Capture the cell that displays the provided text and extract its [x, y] central coordinate. 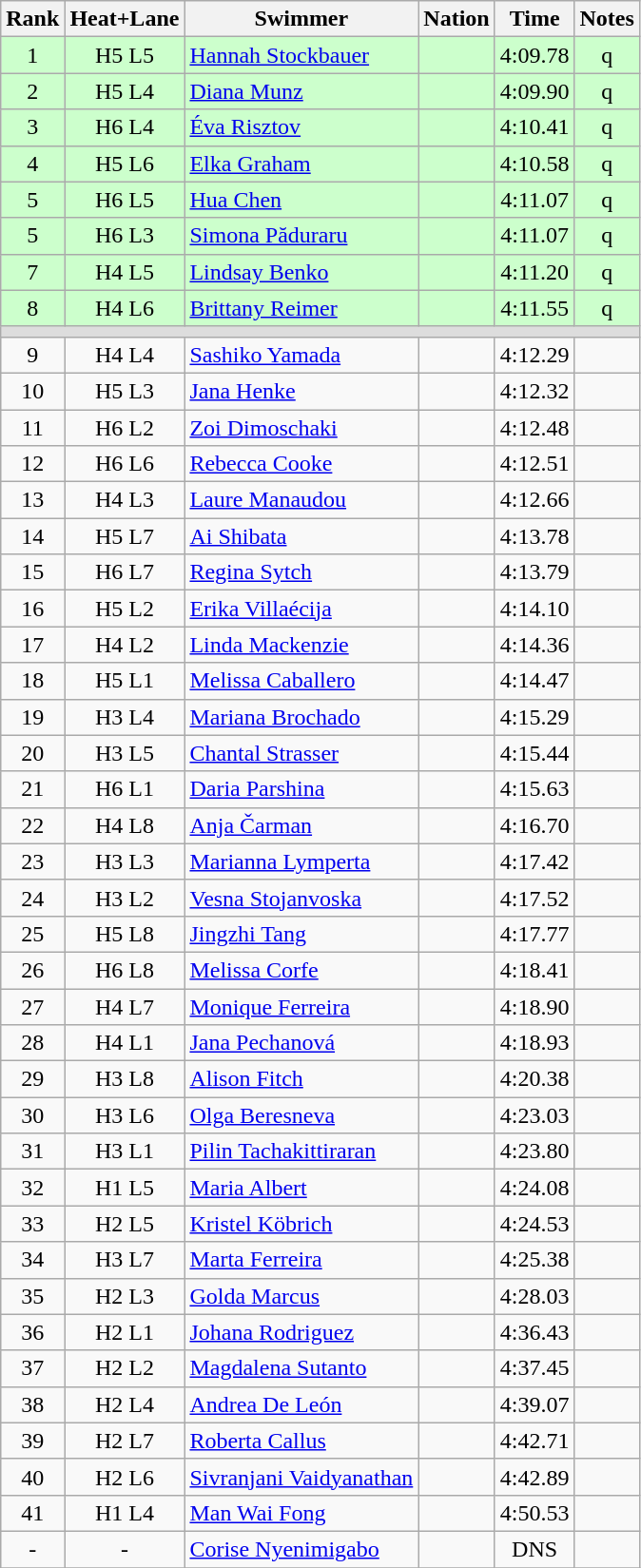
Éva Risztov [301, 127]
36 [32, 1332]
H5 L3 [125, 391]
H4 L1 [125, 1043]
25 [32, 934]
23 [32, 861]
Nation [456, 19]
4:24.08 [534, 1188]
Andrea De León [301, 1404]
H4 L3 [125, 500]
26 [32, 970]
Johana Rodriguez [301, 1332]
4:09.90 [534, 91]
DNS [534, 1549]
Jana Pechanová [301, 1043]
H3 L1 [125, 1152]
2 [32, 91]
4:12.29 [534, 355]
H6 L7 [125, 572]
H3 L8 [125, 1079]
H6 L5 [125, 200]
41 [32, 1513]
Regina Sytch [301, 572]
34 [32, 1260]
4:28.03 [534, 1296]
4:50.53 [534, 1513]
Brittany Reimer [301, 308]
1 [32, 55]
H6 L2 [125, 427]
12 [32, 464]
4:12.32 [534, 391]
Man Wai Fong [301, 1513]
4:12.51 [534, 464]
4 [32, 164]
H3 L5 [125, 753]
19 [32, 717]
H2 L4 [125, 1404]
Rank [32, 19]
20 [32, 753]
4:20.38 [534, 1079]
16 [32, 609]
Rebecca Cooke [301, 464]
4:16.70 [534, 825]
27 [32, 1007]
H6 L6 [125, 464]
Hua Chen [301, 200]
4:12.48 [534, 427]
Alison Fitch [301, 1079]
33 [32, 1224]
4:18.90 [534, 1007]
4:23.80 [534, 1152]
H5 L8 [125, 934]
H5 L7 [125, 536]
24 [32, 898]
Zoi Dimoschaki [301, 427]
4:23.03 [534, 1115]
H3 L7 [125, 1260]
4:37.45 [534, 1368]
4:18.93 [534, 1043]
Vesna Stojanvoska [301, 898]
Melissa Caballero [301, 681]
Olga Beresneva [301, 1115]
4:15.29 [534, 717]
Anja Čarman [301, 825]
4:15.44 [534, 753]
4:15.63 [534, 789]
13 [32, 500]
28 [32, 1043]
Swimmer [301, 19]
29 [32, 1079]
H5 L1 [125, 681]
H2 L1 [125, 1332]
H4 L4 [125, 355]
30 [32, 1115]
Notes [607, 19]
Sashiko Yamada [301, 355]
Marianna Lymperta [301, 861]
35 [32, 1296]
10 [32, 391]
H4 L8 [125, 825]
H5 L2 [125, 609]
Sivranjani Vaidyanathan [301, 1477]
Melissa Corfe [301, 970]
Elka Graham [301, 164]
H2 L3 [125, 1296]
Pilin Tachakittiraran [301, 1152]
22 [32, 825]
Laure Manaudou [301, 500]
4:13.78 [534, 536]
3 [32, 127]
4:42.89 [534, 1477]
H2 L5 [125, 1224]
14 [32, 536]
4:13.79 [534, 572]
Chantal Strasser [301, 753]
H3 L6 [125, 1115]
4:42.71 [534, 1441]
H5 L6 [125, 164]
H4 L5 [125, 272]
4:09.78 [534, 55]
9 [32, 355]
Diana Munz [301, 91]
7 [32, 272]
4:14.36 [534, 645]
8 [32, 308]
4:10.58 [534, 164]
H4 L7 [125, 1007]
H5 L4 [125, 91]
Daria Parshina [301, 789]
Maria Albert [301, 1188]
Erika Villaécija [301, 609]
Golda Marcus [301, 1296]
11 [32, 427]
Heat+Lane [125, 19]
15 [32, 572]
21 [32, 789]
Ai Shibata [301, 536]
H6 L4 [125, 127]
Hannah Stockbauer [301, 55]
Lindsay Benko [301, 272]
H4 L6 [125, 308]
37 [32, 1368]
H6 L8 [125, 970]
H5 L5 [125, 55]
Simona Păduraru [301, 236]
4:17.77 [534, 934]
H2 L6 [125, 1477]
H1 L5 [125, 1188]
H4 L2 [125, 645]
17 [32, 645]
H6 L3 [125, 236]
H3 L2 [125, 898]
4:14.10 [534, 609]
H6 L1 [125, 789]
4:14.47 [534, 681]
4:17.42 [534, 861]
H2 L7 [125, 1441]
4:25.38 [534, 1260]
4:18.41 [534, 970]
Time [534, 19]
Marta Ferreira [301, 1260]
4:24.53 [534, 1224]
4:17.52 [534, 898]
Mariana Brochado [301, 717]
Kristel Köbrich [301, 1224]
39 [32, 1441]
4:10.41 [534, 127]
Monique Ferreira [301, 1007]
H1 L4 [125, 1513]
4:12.66 [534, 500]
Linda Mackenzie [301, 645]
40 [32, 1477]
38 [32, 1404]
Roberta Callus [301, 1441]
Magdalena Sutanto [301, 1368]
H3 L4 [125, 717]
32 [32, 1188]
4:11.20 [534, 272]
4:11.55 [534, 308]
H2 L2 [125, 1368]
Jana Henke [301, 391]
H3 L3 [125, 861]
4:39.07 [534, 1404]
Corise Nyenimigabo [301, 1549]
4:36.43 [534, 1332]
31 [32, 1152]
18 [32, 681]
Jingzhi Tang [301, 934]
